From the cell containing the given text, extract its center point as [X, Y] coordinate. 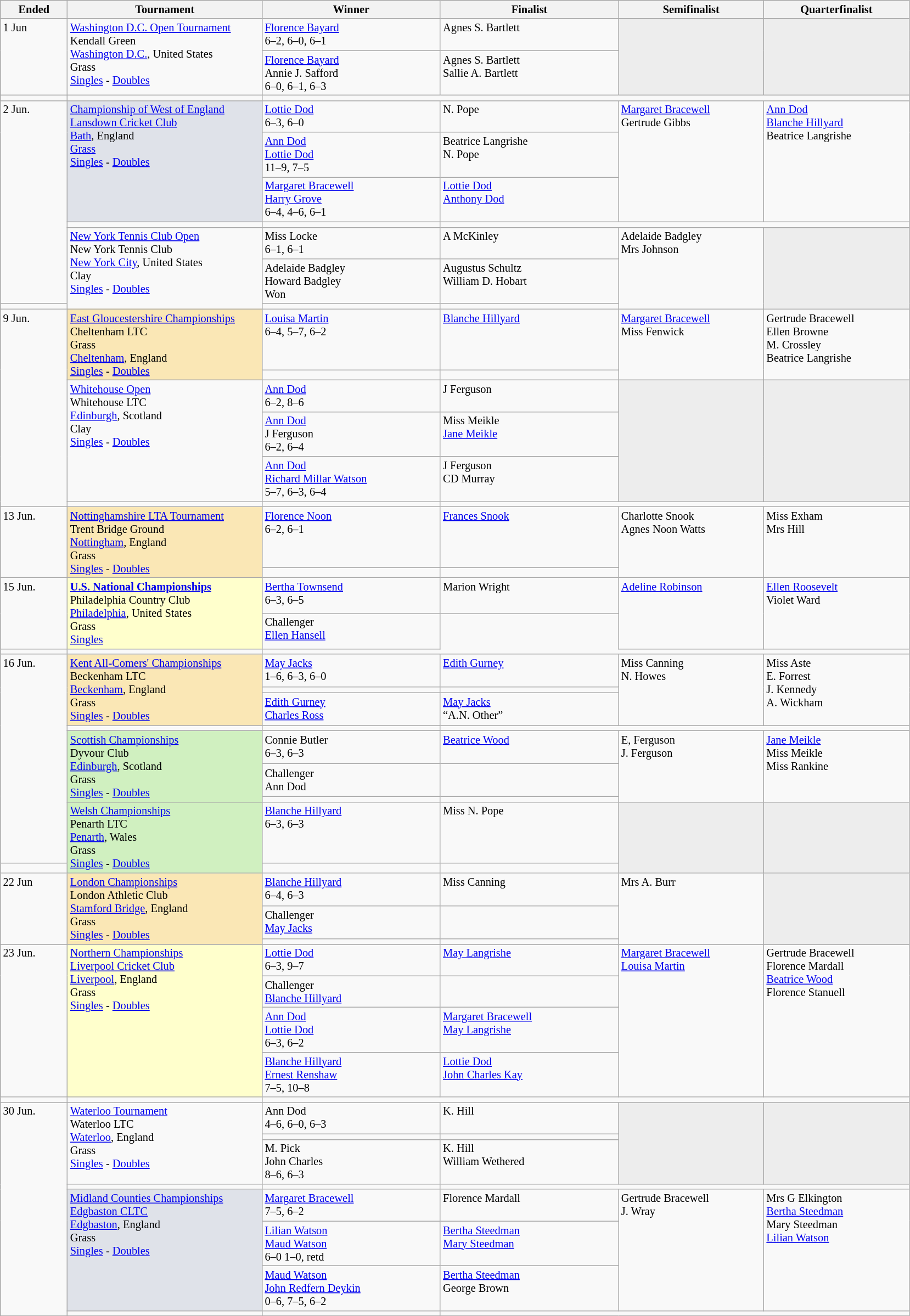
Bertha Steedman George Brown [529, 1288]
Margaret Bracewell Gertrude Gibbs [692, 161]
Tournament [165, 9]
Blanche Hillyard6–4, 6–3 [351, 889]
Charlotte Snook Agnes Noon Watts [692, 542]
Margaret Bracewell Miss Fenwick [692, 345]
Midland Counties Championships Edgbaston CLTCEdgbaston, EnglandGrassSingles - Doubles [165, 1250]
Miss Canning N. Howes [692, 690]
Ann Dod6–2, 8–6 [351, 396]
Gertrude Bracewell J. Wray [692, 1250]
Louisa Martin6–4, 5–7, 6–2 [351, 339]
Washington D.C. Open Tournament Kendall GreenWashington D.C., United StatesGrass Singles - Doubles [165, 57]
A McKinley [529, 243]
M. Pick John Charles8–6, 6–3 [351, 1162]
Miss Aste E. Forrest J. Kennedy A. Wickham [836, 690]
Ann Dod Blanche Hillyard Beatrice Langrishe [836, 161]
Ann Dod Richard Millar Watson 5–7, 6–3, 6–4 [351, 479]
Lilian Watson Maud Watson6–0 1–0, retd [351, 1244]
Miss Canning [529, 889]
Mrs G Elkington Bertha Steedman Mary Steedman Lilian Watson [836, 1250]
13 Jun. [34, 542]
Mrs A. Burr [692, 908]
Gertrude Bracewell Ellen Browne M. Crossley Beatrice Langrishe [836, 345]
Nottinghamshire LTA Tournament Trent Bridge GroundNottingham, EnglandGrass Singles - Doubles [165, 542]
Augustus Schultz William D. Hobart [529, 281]
Frances Snook [529, 537]
Maud Watson John Redfern Deykin0–6, 7–5, 6–2 [351, 1288]
Margaret Bracewell Louisa Martin [692, 1021]
Northern ChampionshipsLiverpool Cricket ClubLiverpool, EnglandGrassSingles - Doubles [165, 1021]
Quarterfinalist [836, 9]
Miss Exham Mrs Hill [836, 542]
Ann Dod Lottie Dod6–3, 6–2 [351, 1030]
Florence Bayard6–2, 6–0, 6–1 [351, 35]
Beatrice Wood [529, 747]
East Gloucestershire Championships Cheltenham LTCGrass Cheltenham, EnglandSingles - Doubles [165, 345]
Marion Wright [529, 595]
Edith Gurney Charles Ross [351, 709]
Bertha Townsend6–3, 6–5 [351, 595]
Agnes S. Bartlett [529, 35]
Ended [34, 9]
Challenger Ann Dod [351, 780]
J Ferguson [529, 396]
London Championships London Athletic ClubStamford Bridge, EnglandGrass Singles - Doubles [165, 908]
Gertrude Bracewell Florence Mardall Beatrice Wood Florence Stanuell [836, 1021]
Ann Dod Lottie Dod11–9, 7–5 [351, 155]
15 Jun. [34, 613]
Scottish Championships Dyvour Club Edinburgh, ScotlandGrass Singles - Doubles [165, 766]
Lottie Dod6–3, 6–0 [351, 116]
Florence Mardall [529, 1205]
May Langrishe [529, 960]
1 Jun [34, 57]
Miss Meikle Jane Meikle [529, 434]
16 Jun. [34, 758]
23 Jun. [34, 1021]
May Jacks “A.N. Other” [529, 709]
Challenger Blanche Hillyard [351, 992]
Margaret Bracewell Harry Grove6–4, 4–6, 6–1 [351, 199]
Lottie Dod Anthony Dod [529, 199]
Miss N. Pope [529, 832]
Margaret Bracewell7–5, 6–2 [351, 1205]
Winner [351, 9]
9 Jun. [34, 408]
Beatrice Langrishe N. Pope [529, 155]
Whitehouse Open Whitehouse LTCEdinburgh, ScotlandClaySingles - Doubles [165, 440]
Ann Dod J Ferguson 6–2, 6–4 [351, 434]
Lottie Dod6–3, 9–7 [351, 960]
Margaret Bracewell May Langrishe [529, 1030]
E, Ferguson J. Ferguson [692, 766]
Welsh Championships Penarth LTCPenarth, WalesGrass Singles - Doubles [165, 837]
Ellen Roosevelt Violet Ward [836, 613]
Challenger May Jacks [351, 922]
Lottie Dod John Charles Kay [529, 1075]
22 Jun [34, 908]
Semifinalist [692, 9]
2 Jun. [34, 202]
New York Tennis Club OpenNew York Tennis ClubNew York City, United StatesClaySingles - Doubles [165, 268]
Connie Butler6–3, 6–3 [351, 747]
J Ferguson CD Murray [529, 479]
Finalist [529, 9]
30 Jun. [34, 1208]
K. Hill William Wethered [529, 1162]
Florence Bayard Annie J. Safford6–0, 6–1, 6–3 [351, 73]
Kent All-Comers' ChampionshipsBeckenham LTC Beckenham, EnglandGrassSingles - Doubles [165, 690]
Waterloo TournamentWaterloo LTCWaterloo, EnglandGrass Singles - Doubles [165, 1143]
Agnes S. Bartlett Sallie A. Bartlett [529, 73]
Championship of West of EnglandLansdown Cricket ClubBath, EnglandGrassSingles - Doubles [165, 161]
Adelaide Badgley Howard BadgleyWon [351, 281]
Jane Meikle Miss Meikle Miss Rankine [836, 766]
K. Hill [529, 1118]
N. Pope [529, 116]
Adelaide Badgley Mrs Johnson [692, 268]
Adeline Robinson [692, 613]
U.S. National ChampionshipsPhiladelphia Country ClubPhiladelphia, United StatesGrassSingles [165, 613]
Edith Gurney [529, 671]
Florence Noon6–2, 6–1 [351, 537]
Miss Locke6–1, 6–1 [351, 243]
Ann Dod4–6, 6–0, 6–3 [351, 1118]
Bertha Steedman Mary Steedman [529, 1244]
May Jacks1–6, 6–3, 6–0 [351, 671]
Challenger Ellen Hansell [351, 631]
Blanche Hillyard [529, 339]
Blanche Hillyard6–3, 6–3 [351, 832]
Blanche Hillyard Ernest Renshaw7–5, 10–8 [351, 1075]
